Identify which cell holds the provided text, then report its [X, Y] central coordinate. 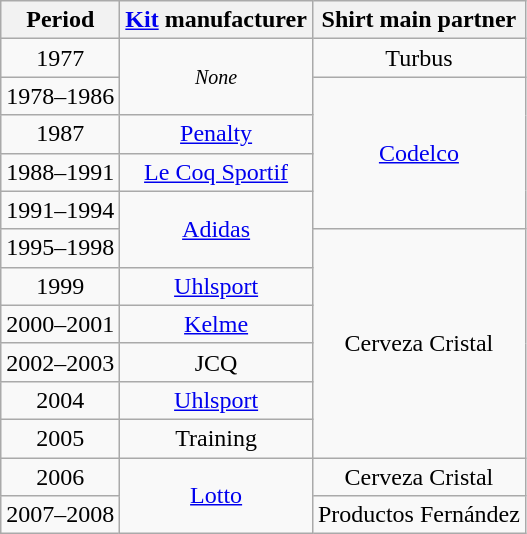
Le Coq Sportif [216, 172]
1999 [60, 286]
1988–1991 [60, 172]
None [216, 77]
2006 [60, 477]
Period [60, 20]
Training [216, 438]
2007–2008 [60, 515]
2002–2003 [60, 362]
Productos Fernández [418, 515]
Turbus [418, 58]
Penalty [216, 134]
Shirt main partner [418, 20]
Adidas [216, 229]
2004 [60, 400]
1977 [60, 58]
1987 [60, 134]
1991–1994 [60, 210]
1995–1998 [60, 248]
1978–1986 [60, 96]
Kit manufacturer [216, 20]
2000–2001 [60, 324]
Kelme [216, 324]
JCQ [216, 362]
Lotto [216, 496]
Codelco [418, 153]
2005 [60, 438]
